From the cell containing the given text, extract its center point as [x, y] coordinate. 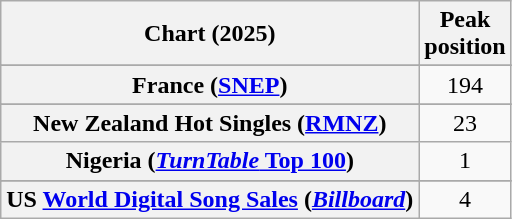
1 [465, 161]
4 [465, 199]
194 [465, 85]
US World Digital Song Sales (Billboard) [210, 199]
Peakposition [465, 34]
23 [465, 123]
Nigeria (TurnTable Top 100) [210, 161]
Chart (2025) [210, 34]
New Zealand Hot Singles (RMNZ) [210, 123]
France (SNEP) [210, 85]
